Identify which cell holds the provided text, then report its [X, Y] central coordinate. 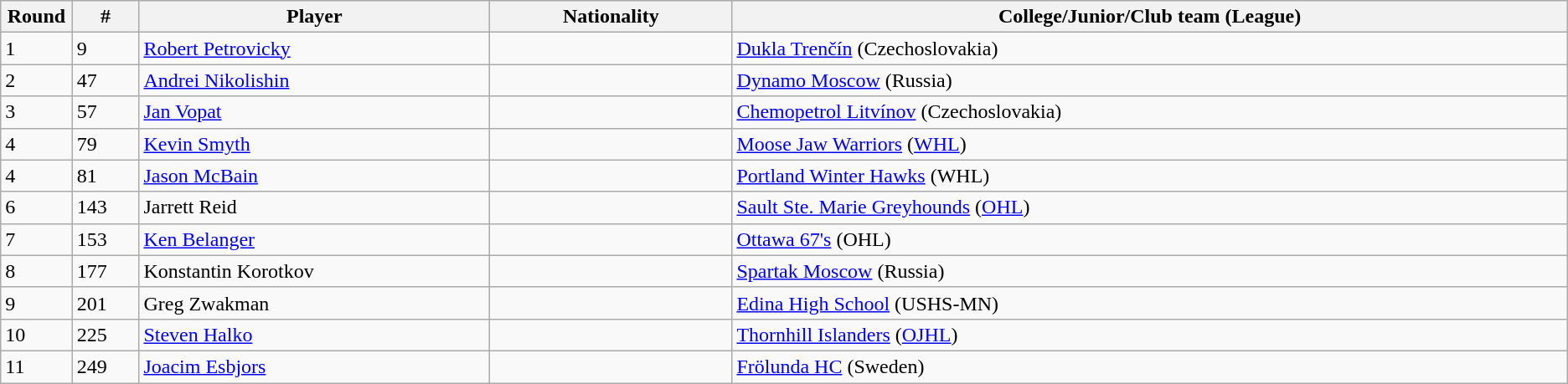
81 [106, 176]
College/Junior/Club team (League) [1149, 17]
249 [106, 366]
Jarrett Reid [315, 207]
Andrei Nikolishin [315, 80]
1 [37, 49]
Sault Ste. Marie Greyhounds (OHL) [1149, 207]
143 [106, 207]
Konstantin Korotkov [315, 271]
57 [106, 112]
3 [37, 112]
Dynamo Moscow (Russia) [1149, 80]
47 [106, 80]
Jason McBain [315, 176]
Joacim Esbjors [315, 366]
Robert Petrovicky [315, 49]
177 [106, 271]
Dukla Trenčín (Czechoslovakia) [1149, 49]
Moose Jaw Warriors (WHL) [1149, 144]
Edina High School (USHS-MN) [1149, 303]
Nationality [611, 17]
Steven Halko [315, 335]
Chemopetrol Litvínov (Czechoslovakia) [1149, 112]
2 [37, 80]
Ken Belanger [315, 239]
225 [106, 335]
Jan Vopat [315, 112]
Round [37, 17]
11 [37, 366]
# [106, 17]
153 [106, 239]
6 [37, 207]
Portland Winter Hawks (WHL) [1149, 176]
Greg Zwakman [315, 303]
8 [37, 271]
7 [37, 239]
Player [315, 17]
Frölunda HC (Sweden) [1149, 366]
Ottawa 67's (OHL) [1149, 239]
Kevin Smyth [315, 144]
10 [37, 335]
79 [106, 144]
Spartak Moscow (Russia) [1149, 271]
Thornhill Islanders (OJHL) [1149, 335]
201 [106, 303]
